Determine the [x, y] coordinate at the center of the cell enclosing the given text.  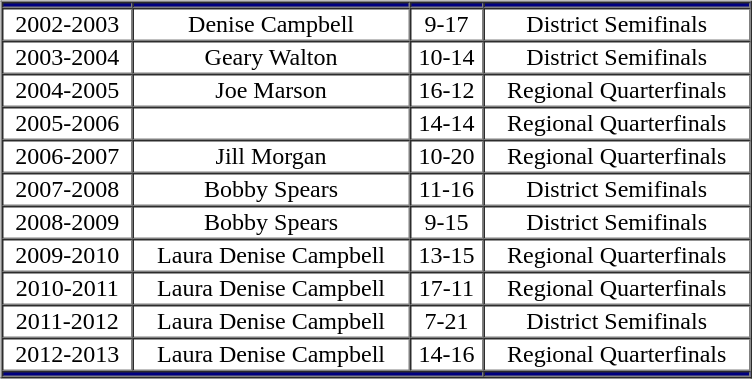
2007-2008 [67, 190]
10-20 [446, 156]
2003-2004 [67, 58]
17-11 [446, 288]
14-16 [446, 354]
Joe Marson [270, 90]
14-14 [446, 124]
11-16 [446, 190]
2006-2007 [67, 156]
16-12 [446, 90]
2012-2013 [67, 354]
2010-2011 [67, 288]
7-21 [446, 322]
9-15 [446, 222]
2004-2005 [67, 90]
Denise Campbell [270, 24]
2005-2006 [67, 124]
Geary Walton [270, 58]
10-14 [446, 58]
2008-2009 [67, 222]
9-17 [446, 24]
Jill Morgan [270, 156]
13-15 [446, 256]
2011-2012 [67, 322]
2009-2010 [67, 256]
2002-2003 [67, 24]
